Pinpoint the cell where the given text exists, returning its (X, Y) midpoint coordinate. 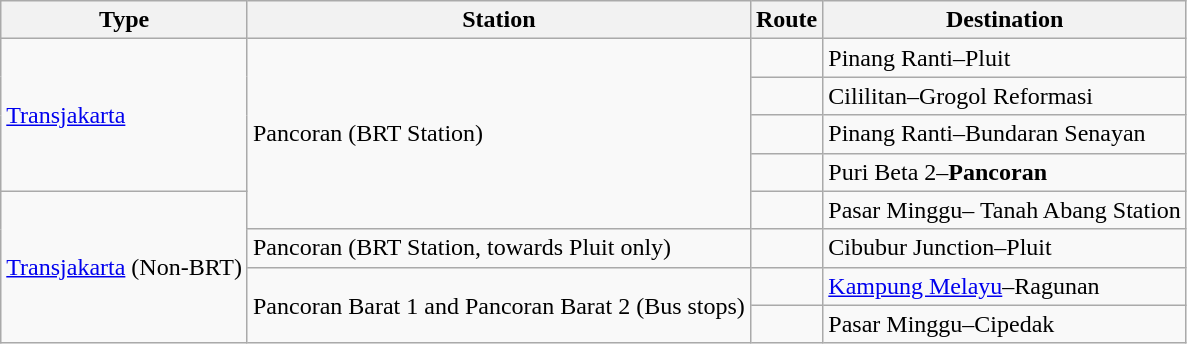
Station (498, 20)
Kampung Melayu–Ragunan (1005, 286)
Pancoran (BRT Station, towards Pluit only) (498, 248)
Pancoran Barat 1 and Pancoran Barat 2 (Bus stops) (498, 305)
Pinang Ranti–Pluit (1005, 58)
Pasar Minggu– Tanah Abang Station (1005, 210)
Puri Beta 2–Pancoran (1005, 172)
Route (786, 20)
Transjakarta (124, 115)
Type (124, 20)
Pinang Ranti–Bundaran Senayan (1005, 134)
Pancoran (BRT Station) (498, 134)
Cibubur Junction–Pluit (1005, 248)
Cililitan–Grogol Reformasi (1005, 96)
Transjakarta (Non-BRT) (124, 267)
Pasar Minggu–Cipedak (1005, 324)
Destination (1005, 20)
